Extract the (x, y) coordinate from the center of the cell holding the provided text.  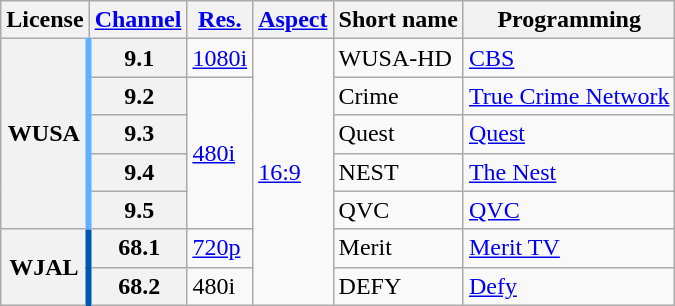
DEFY (398, 286)
Res. (220, 20)
True Crime Network (569, 96)
Crime (398, 96)
9.5 (138, 210)
720p (220, 248)
WUSA (45, 134)
WJAL (45, 267)
9.4 (138, 172)
68.2 (138, 286)
Defy (569, 286)
Merit TV (569, 248)
Aspect (293, 20)
License (45, 20)
Merit (398, 248)
WUSA-HD (398, 58)
9.1 (138, 58)
Channel (138, 20)
CBS (569, 58)
The Nest (569, 172)
68.1 (138, 248)
9.3 (138, 134)
16:9 (293, 172)
9.2 (138, 96)
1080i (220, 58)
NEST (398, 172)
Short name (398, 20)
Programming (569, 20)
